Find where the given text appears and provide that cell's center as (X, Y) coordinate. 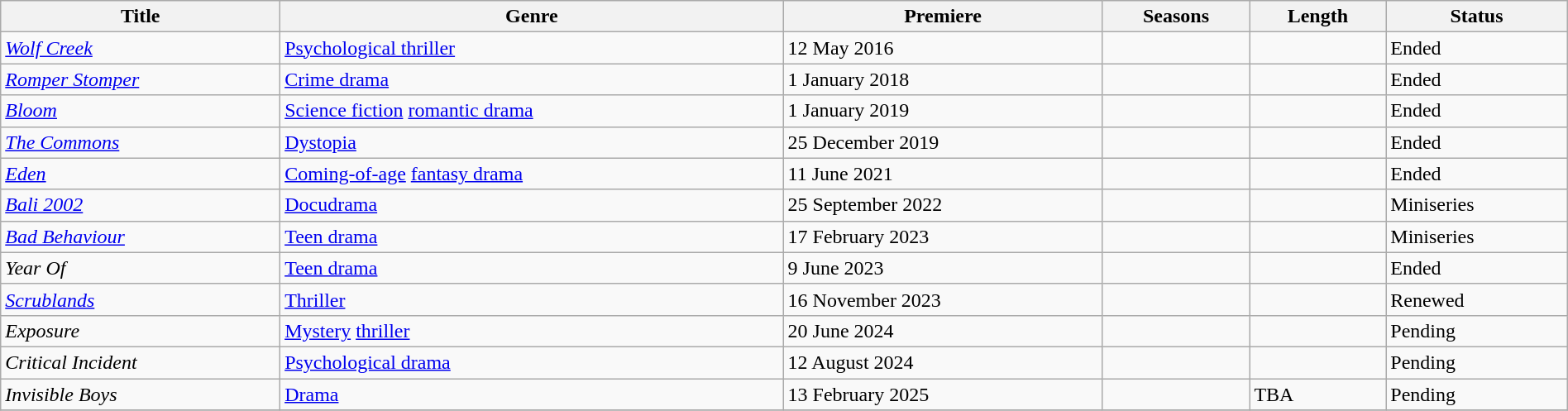
Bali 2002 (141, 205)
Dystopia (532, 142)
12 May 2016 (943, 48)
Invisible Boys (141, 394)
20 June 2024 (943, 331)
Bad Behaviour (141, 237)
Genre (532, 17)
16 November 2023 (943, 299)
Mystery thriller (532, 331)
Length (1318, 17)
9 June 2023 (943, 268)
Bloom (141, 111)
Coming-of-age fantasy drama (532, 174)
Science fiction romantic drama (532, 111)
11 June 2021 (943, 174)
25 September 2022 (943, 205)
Premiere (943, 17)
Thriller (532, 299)
Critical Incident (141, 362)
12 August 2024 (943, 362)
13 February 2025 (943, 394)
Year Of (141, 268)
Eden (141, 174)
Docudrama (532, 205)
Drama (532, 394)
Renewed (1477, 299)
25 December 2019 (943, 142)
Wolf Creek (141, 48)
Psychological thriller (532, 48)
Exposure (141, 331)
Status (1477, 17)
Crime drama (532, 79)
Title (141, 17)
1 January 2018 (943, 79)
Romper Stomper (141, 79)
TBA (1318, 394)
Scrublands (141, 299)
The Commons (141, 142)
Psychological drama (532, 362)
Seasons (1176, 17)
17 February 2023 (943, 237)
1 January 2019 (943, 111)
